Determine the [x, y] coordinate at the center of the cell enclosing the given text.  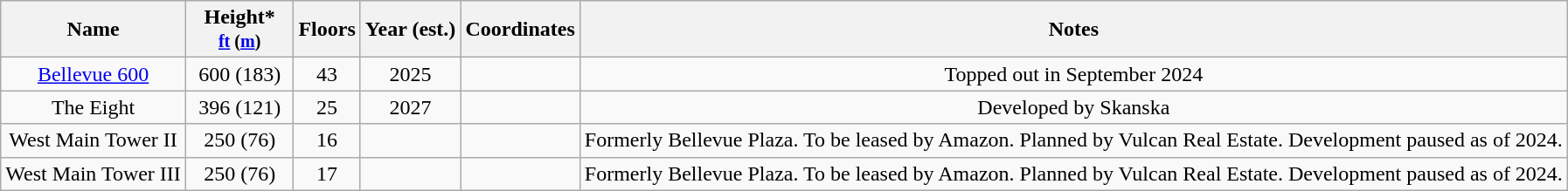
Height*ft (m) [239, 30]
Topped out in September 2024 [1073, 74]
16 [327, 140]
Year (est.) [411, 30]
Developed by Skanska [1073, 107]
Bellevue 600 [94, 74]
2027 [411, 107]
396 (121) [239, 107]
600 (183) [239, 74]
2025 [411, 74]
Coordinates [520, 30]
43 [327, 74]
West Main Tower II [94, 140]
Floors [327, 30]
Notes [1073, 30]
The Eight [94, 107]
17 [327, 174]
West Main Tower III [94, 174]
25 [327, 107]
Name [94, 30]
